For the text-containing cell, return its midpoint in [x, y] coordinate format. 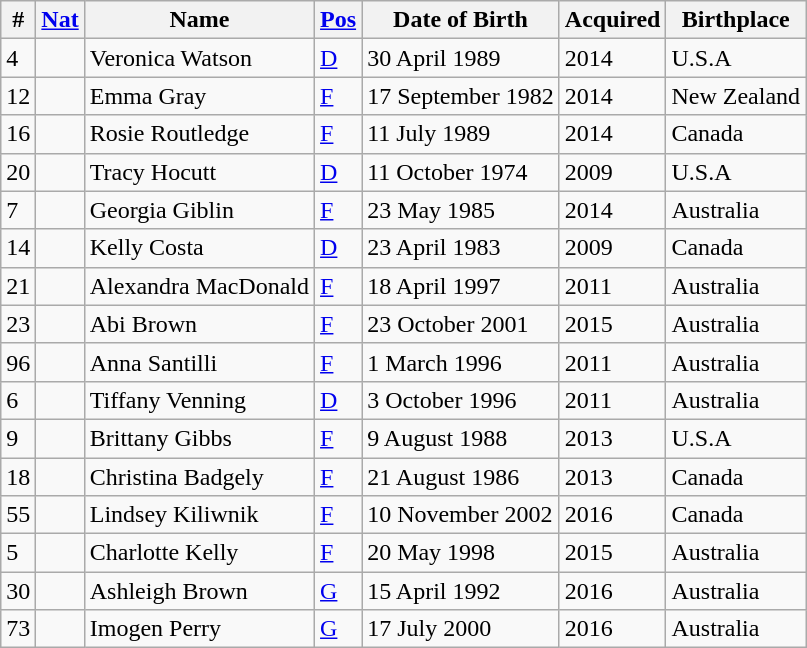
14 [18, 248]
Veronica Watson [199, 58]
Alexandra MacDonald [199, 286]
9 August 1988 [461, 438]
11 July 1989 [461, 134]
Name [199, 20]
Rosie Routledge [199, 134]
18 [18, 477]
30 April 1989 [461, 58]
15 April 1992 [461, 591]
Birthplace [736, 20]
Christina Badgely [199, 477]
3 October 1996 [461, 400]
23 May 1985 [461, 210]
55 [18, 515]
Charlotte Kelly [199, 553]
23 April 1983 [461, 248]
Emma Gray [199, 96]
17 July 2000 [461, 629]
Kelly Costa [199, 248]
4 [18, 58]
23 [18, 324]
7 [18, 210]
Acquired [612, 20]
10 November 2002 [461, 515]
21 [18, 286]
Date of Birth [461, 20]
1 March 1996 [461, 362]
30 [18, 591]
Georgia Giblin [199, 210]
Nat [60, 20]
5 [18, 553]
11 October 1974 [461, 172]
Tracy Hocutt [199, 172]
# [18, 20]
Tiffany Venning [199, 400]
Brittany Gibbs [199, 438]
21 August 1986 [461, 477]
Ashleigh Brown [199, 591]
20 [18, 172]
New Zealand [736, 96]
Imogen Perry [199, 629]
16 [18, 134]
23 October 2001 [461, 324]
12 [18, 96]
Lindsey Kiliwnik [199, 515]
73 [18, 629]
Pos [338, 20]
Abi Brown [199, 324]
17 September 1982 [461, 96]
96 [18, 362]
20 May 1998 [461, 553]
18 April 1997 [461, 286]
9 [18, 438]
Anna Santilli [199, 362]
6 [18, 400]
